Return [X, Y] of the center of cell containing provided text 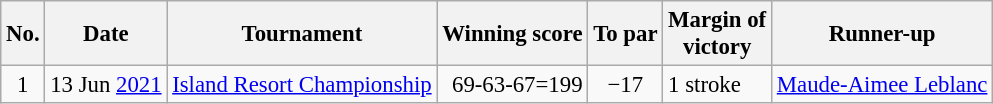
Island Resort Championship [302, 85]
Maude-Aimee Leblanc [882, 85]
Date [106, 34]
69-63-67=199 [512, 85]
1 stroke [718, 85]
No. [23, 34]
13 Jun 2021 [106, 85]
To par [626, 34]
Tournament [302, 34]
−17 [626, 85]
Margin ofvictory [718, 34]
Runner-up [882, 34]
Winning score [512, 34]
1 [23, 85]
